From the cell containing the given text, extract its center point as [x, y] coordinate. 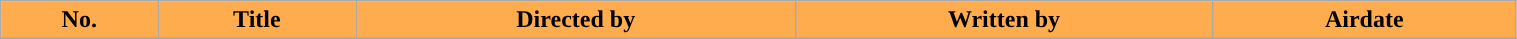
Airdate [1364, 20]
No. [80, 20]
Written by [1004, 20]
Directed by [576, 20]
Title [257, 20]
